Scan for the cell matching the given text and deliver its [x, y] coordinate at center. 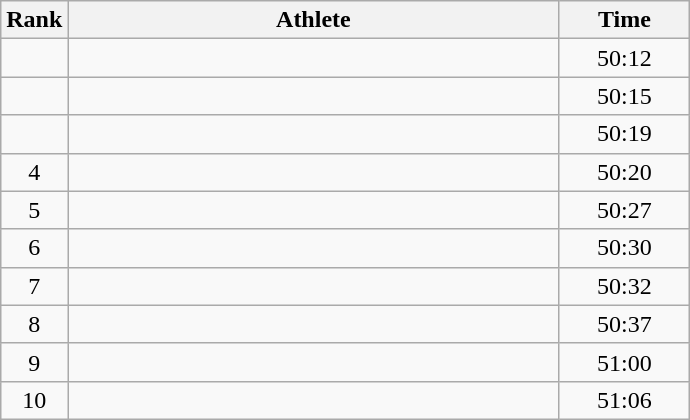
50:37 [624, 324]
50:15 [624, 96]
10 [34, 400]
8 [34, 324]
50:20 [624, 172]
4 [34, 172]
50:30 [624, 248]
Rank [34, 20]
Athlete [314, 20]
50:32 [624, 286]
51:06 [624, 400]
5 [34, 210]
Time [624, 20]
50:12 [624, 58]
6 [34, 248]
50:27 [624, 210]
51:00 [624, 362]
50:19 [624, 134]
7 [34, 286]
9 [34, 362]
